Identify which cell holds the provided text, then report its [X, Y] central coordinate. 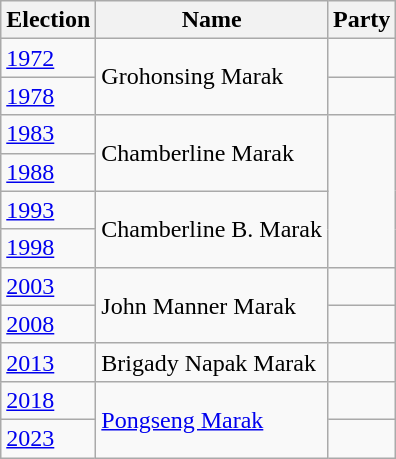
Chamberline Marak [212, 153]
Party [361, 20]
2008 [48, 324]
2013 [48, 362]
Election [48, 20]
1978 [48, 96]
2003 [48, 286]
1993 [48, 210]
1972 [48, 58]
1983 [48, 134]
John Manner Marak [212, 305]
1998 [48, 248]
Pongseng Marak [212, 419]
2018 [48, 400]
Brigady Napak Marak [212, 362]
1988 [48, 172]
Grohonsing Marak [212, 77]
2023 [48, 438]
Chamberline B. Marak [212, 229]
Name [212, 20]
